Determine the [x, y] coordinate at the center of the cell enclosing the given text.  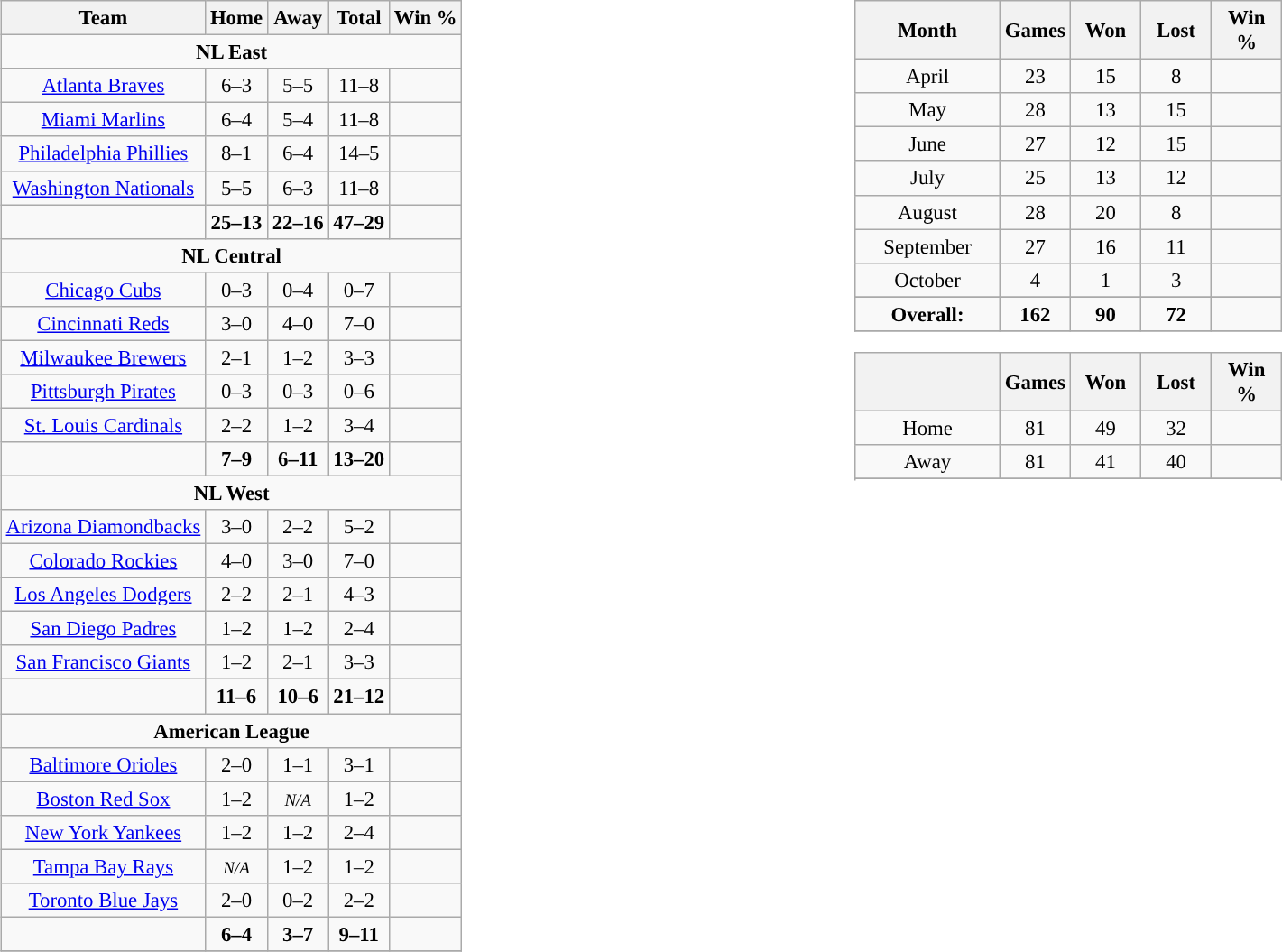
3–7 [298, 934]
April [927, 77]
41 [1105, 462]
11–6 [236, 697]
Washington Nationals [103, 188]
June [927, 144]
St. Louis Cardinals [103, 425]
1 [1105, 280]
Baltimore Orioles [103, 764]
4 [1035, 280]
21–12 [359, 697]
NL East [231, 52]
Philadelphia Phillies [103, 153]
49 [1105, 428]
NL Central [231, 255]
Boston Red Sox [103, 799]
Tampa Bay Rays [103, 866]
16 [1105, 246]
20 [1105, 212]
7–9 [236, 459]
10–6 [298, 697]
Month [927, 31]
Pittsburgh Pirates [103, 392]
3–4 [359, 425]
May [927, 110]
Atlanta Braves [103, 86]
5–4 [298, 120]
San Diego Padres [103, 629]
13–20 [359, 459]
New York Yankees [103, 832]
32 [1176, 428]
25 [1035, 178]
1–1 [298, 764]
San Francisco Giants [103, 662]
14–5 [359, 153]
5–2 [359, 527]
October [927, 280]
162 [1035, 314]
72 [1176, 314]
0–4 [298, 290]
Cincinnati Reds [103, 323]
3 [1176, 280]
25–13 [236, 222]
3–1 [359, 764]
4–3 [359, 595]
6–11 [298, 459]
Overall: [927, 314]
Team [103, 18]
Los Angeles Dodgers [103, 595]
90 [1105, 314]
23 [1035, 77]
22–16 [298, 222]
9–11 [359, 934]
September [927, 246]
40 [1176, 462]
47–29 [359, 222]
American League [231, 730]
11 [1176, 246]
Milwaukee Brewers [103, 357]
0–2 [298, 900]
August [927, 212]
Toronto Blue Jays [103, 900]
Total [359, 18]
8–1 [236, 153]
0–7 [359, 290]
July [927, 178]
NL West [231, 493]
Arizona Diamondbacks [103, 527]
0–6 [359, 392]
Colorado Rockies [103, 561]
Chicago Cubs [103, 290]
Miami Marlins [103, 120]
